From the cell containing the given text, extract its center point as [x, y] coordinate. 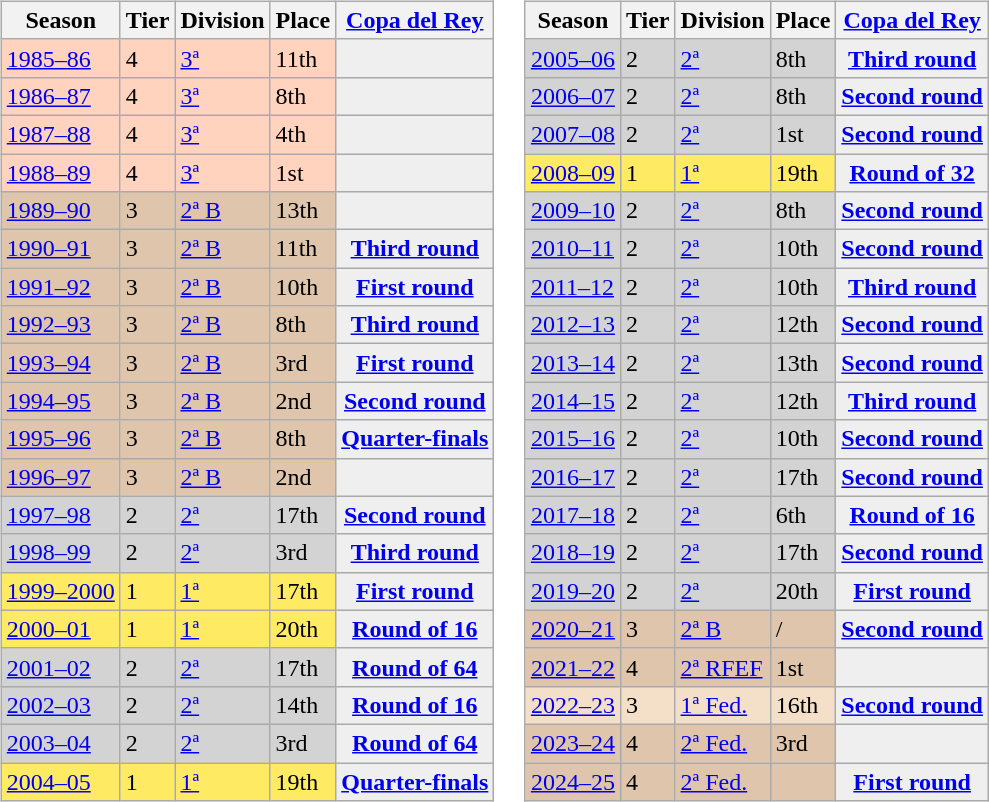
1992–93 [60, 325]
1991–92 [60, 287]
2004–05 [60, 781]
2024–25 [572, 781]
2017–18 [572, 515]
1987–88 [60, 134]
6th [803, 515]
1997–98 [60, 515]
2000–01 [60, 629]
2023–24 [572, 743]
2006–07 [572, 96]
1990–91 [60, 249]
2015–16 [572, 439]
Round of 32 [912, 173]
1988–89 [60, 173]
1986–87 [60, 96]
2018–19 [572, 553]
2ª RFEF [722, 667]
2009–10 [572, 211]
2011–12 [572, 287]
1989–90 [60, 211]
2003–04 [60, 743]
2022–23 [572, 705]
1995–96 [60, 439]
14th [303, 705]
1999–2000 [60, 591]
2001–02 [60, 667]
2013–14 [572, 363]
4th [303, 134]
2012–13 [572, 325]
2005–06 [572, 58]
1985–86 [60, 58]
2002–03 [60, 705]
1994–95 [60, 401]
1996–97 [60, 477]
16th [803, 705]
2016–17 [572, 477]
1993–94 [60, 363]
2008–09 [572, 173]
1998–99 [60, 553]
1ª Fed. [722, 705]
2010–11 [572, 249]
2014–15 [572, 401]
/ [803, 629]
2020–21 [572, 629]
2021–22 [572, 667]
2019–20 [572, 591]
2007–08 [572, 134]
